Output the [x, y] coordinate of the center of the cell containing the given text.  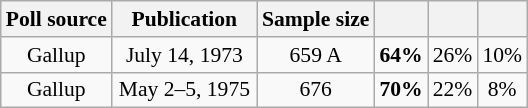
May 2–5, 1975 [184, 90]
70% [400, 90]
22% [453, 90]
Publication [184, 19]
Sample size [316, 19]
Poll source [56, 19]
8% [502, 90]
July 14, 1973 [184, 55]
659 A [316, 55]
64% [400, 55]
26% [453, 55]
676 [316, 90]
10% [502, 55]
